Capture the cell that displays the provided text and extract its (x, y) central coordinate. 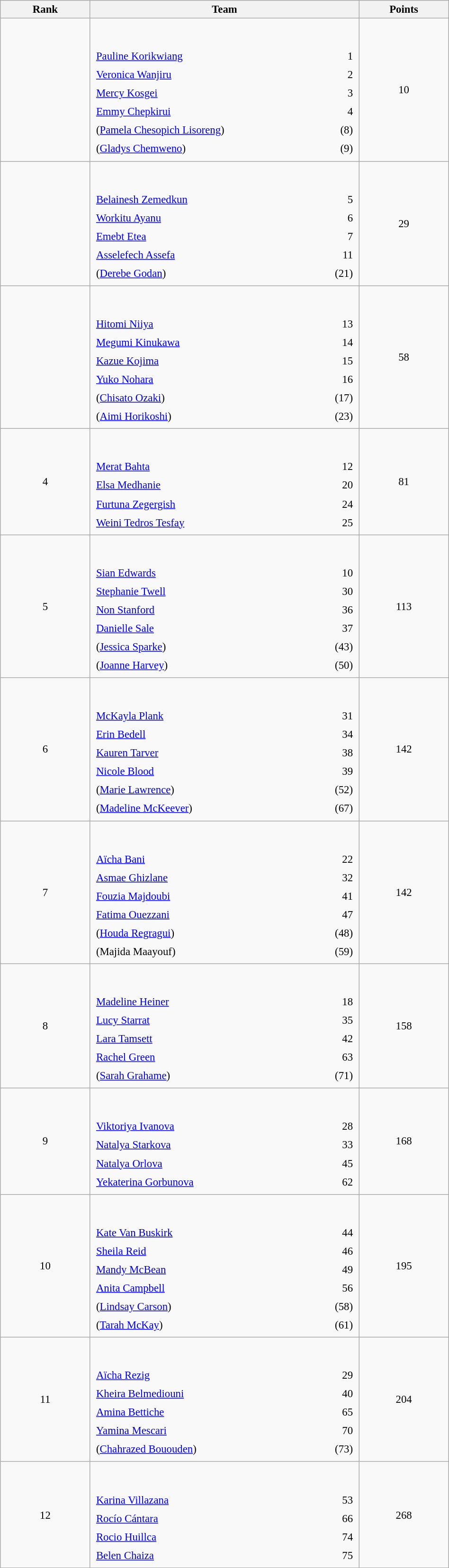
268 (404, 1515)
Aïcha Bani 22 Asmae Ghizlane 32 Fouzia Majdoubi 41 Fatima Ouezzani 47 (Houda Regragui) (48) (Majida Maayouf) (59) (224, 892)
(58) (327, 1306)
(48) (328, 933)
31 (332, 716)
195 (404, 1266)
(67) (332, 808)
9 (45, 1141)
Sian Edwards 10 Stephanie Twell 30 Non Stanford 36 Danielle Sale 37 (Jessica Sparke) (43) (Joanne Harvey) (50) (224, 606)
168 (404, 1141)
Mercy Kosgei (209, 93)
(Pamela Chesopich Lisoreng) (209, 130)
Karina Villazana 53 Rocío Cántara 66 Rocio Huillca 74 Belen Chaiza 75 (224, 1515)
Kauren Tarver (200, 753)
14 (329, 342)
Team (224, 9)
Viktoriya Ivanova (207, 1126)
Yamina Mescari (201, 1431)
63 (326, 1057)
62 (338, 1182)
18 (326, 1002)
Rank (45, 9)
Danielle Sale (194, 628)
56 (327, 1288)
Madeline Heiner 18 Lucy Starrat 35 Lara Tamsett 42 Rachel Green 63 (Sarah Grahame) (71) (224, 1026)
(17) (329, 398)
58 (404, 357)
38 (332, 753)
(50) (325, 665)
Aïcha Rezig 29 Kheira Belmediouni 40 Amina Bettiche 65 Yamina Mescari 70 (Chahrazed Bououden) (73) (224, 1400)
McKayla Plank (200, 716)
Furtuna Zegergish (206, 504)
47 (328, 914)
(43) (325, 647)
45 (338, 1163)
(61) (327, 1325)
204 (404, 1400)
Hitomi Niiya (197, 324)
46 (327, 1251)
Merat Bahta 12 Elsa Medhanie 20 Furtuna Zegergish 24 Weini Tedros Tesfay 25 (224, 482)
Aïcha Bani (196, 859)
66 (334, 1518)
37 (325, 628)
1 (341, 56)
(Joanne Harvey) (194, 665)
75 (334, 1555)
33 (338, 1145)
Belainesh Zemedkun 5 Workitu Ayanu 6 Emebt Etea 7 Asselefech Assefa 11 (Derebe Godan) (21) (224, 223)
Rocio Huillca (202, 1537)
24 (337, 504)
(Chahrazed Bououden) (201, 1449)
32 (328, 877)
(Tarah McKay) (196, 1325)
81 (404, 482)
41 (328, 896)
Aïcha Rezig (201, 1375)
Points (404, 9)
(8) (341, 130)
22 (328, 859)
Rachel Green (195, 1057)
42 (326, 1039)
Lara Tamsett (195, 1039)
Natalya Starkova (207, 1145)
113 (404, 606)
(Sarah Grahame) (195, 1076)
(52) (332, 790)
Elsa Medhanie (206, 485)
36 (325, 610)
Erin Bedell (200, 734)
Sian Edwards (194, 573)
Belainesh Zemedkun (199, 199)
25 (337, 522)
Amina Bettiche (201, 1412)
Hitomi Niiya 13 Megumi Kinukawa 14 Kazue Kojima 15 Yuko Nohara 16 (Chisato Ozaki) (17) (Aimi Horikoshi) (23) (224, 357)
Asmae Ghizlane (196, 877)
Natalya Orlova (207, 1163)
3 (341, 93)
Veronica Wanjiru (209, 75)
70 (332, 1431)
(Jessica Sparke) (194, 647)
Anita Campbell (196, 1288)
Merat Bahta (206, 467)
(Lindsay Carson) (196, 1306)
35 (326, 1020)
Megumi Kinukawa (197, 342)
Fouzia Majdoubi (196, 896)
(Derebe Godan) (199, 273)
(21) (331, 273)
Rocío Cántara (202, 1518)
Nicole Blood (200, 771)
2 (341, 75)
(9) (341, 149)
Yuko Nohara (197, 379)
30 (325, 591)
8 (45, 1026)
(Houda Regragui) (196, 933)
44 (327, 1232)
Kate Van Buskirk (196, 1232)
(Majida Maayouf) (196, 951)
Pauline Korikwiang 1 Veronica Wanjiru 2 Mercy Kosgei 3 Emmy Chepkirui 4 (Pamela Chesopich Lisoreng) (8) (Gladys Chemweno) (9) (224, 90)
158 (404, 1026)
(59) (328, 951)
Belen Chaiza (202, 1555)
49 (327, 1269)
Kheira Belmediouni (201, 1394)
Pauline Korikwiang (209, 56)
(Madeline McKeever) (200, 808)
(73) (332, 1449)
Kate Van Buskirk 44 Sheila Reid 46 Mandy McBean 49 Anita Campbell 56 (Lindsay Carson) (58) (Tarah McKay) (61) (224, 1266)
Viktoriya Ivanova 28 Natalya Starkova 33 Natalya Orlova 45 Yekaterina Gorbunova 62 (224, 1141)
Emmy Chepkirui (209, 112)
Lucy Starrat (195, 1020)
Non Stanford (194, 610)
(Gladys Chemweno) (209, 149)
(Aimi Horikoshi) (197, 416)
15 (329, 361)
McKayla Plank 31 Erin Bedell 34 Kauren Tarver 38 Nicole Blood 39 (Marie Lawrence) (52) (Madeline McKeever) (67) (224, 749)
28 (338, 1126)
13 (329, 324)
Asselefech Assefa (199, 255)
34 (332, 734)
Mandy McBean (196, 1269)
Workitu Ayanu (199, 218)
16 (329, 379)
65 (332, 1412)
39 (332, 771)
(Chisato Ozaki) (197, 398)
Stephanie Twell (194, 591)
Yekaterina Gorbunova (207, 1182)
Sheila Reid (196, 1251)
Fatima Ouezzani (196, 914)
74 (334, 1537)
53 (334, 1500)
20 (337, 485)
Karina Villazana (202, 1500)
(23) (329, 416)
Emebt Etea (199, 236)
(Marie Lawrence) (200, 790)
Madeline Heiner (195, 1002)
40 (332, 1394)
Kazue Kojima (197, 361)
(71) (326, 1076)
Weini Tedros Tesfay (206, 522)
